Search for the cell housing the specified text and yield its [X, Y] center coordinate. 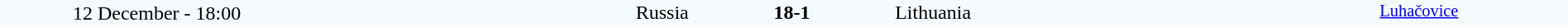
Russia [501, 12]
Lithuania [1082, 12]
18-1 [791, 12]
12 December - 18:00 [157, 13]
Luhačovice [1419, 13]
